Identify which cell holds the provided text, then report its (X, Y) central coordinate. 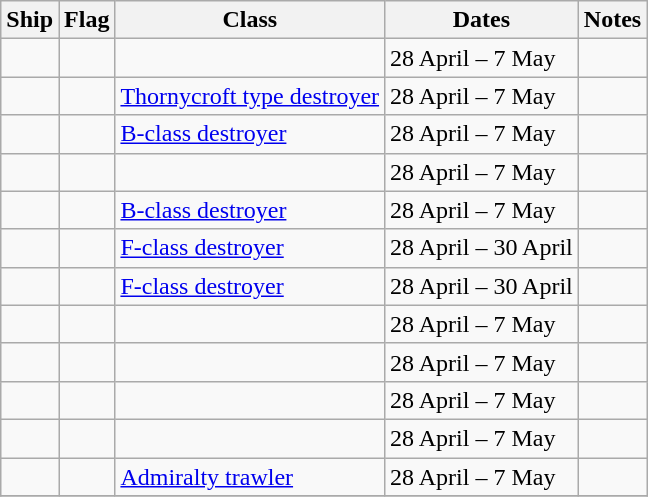
Class (250, 20)
Notes (612, 20)
Dates (482, 20)
Ship (30, 20)
Flag (87, 20)
Admiralty trawler (250, 477)
Thornycroft type destroyer (250, 96)
